Return the [x, y] coordinate for the center point of the cell that contains the specified text.  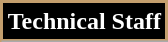
Technical Staff [85, 22]
